Pinpoint the cell where the given text exists, returning its (x, y) midpoint coordinate. 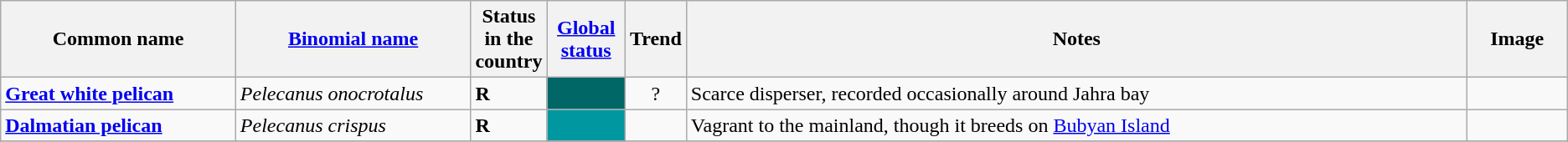
Image (1517, 39)
Common name (119, 39)
Status in the country (509, 39)
Pelecanus onocrotalus (353, 94)
Binomial name (353, 39)
Scarce disperser, recorded occasionally around Jahra bay (1076, 94)
Pelecanus crispus (353, 125)
Global status (586, 39)
Dalmatian pelican (119, 125)
Vagrant to the mainland, though it breeds on Bubyan Island (1076, 125)
? (655, 94)
Notes (1076, 39)
Trend (655, 39)
Great white pelican (119, 94)
